Output the [x, y] coordinate of the center of the cell containing the given text.  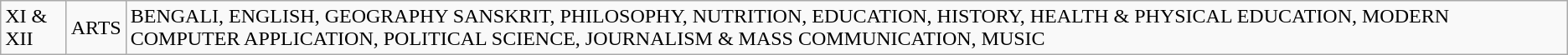
XI & XII [34, 28]
ARTS [95, 28]
